Pinpoint the cell where the given text exists, returning its [x, y] midpoint coordinate. 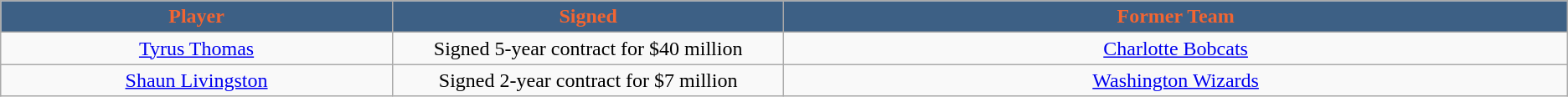
Player [197, 17]
Washington Wizards [1176, 80]
Signed 5-year contract for $40 million [588, 48]
Former Team [1176, 17]
Signed [588, 17]
Tyrus Thomas [197, 48]
Shaun Livingston [197, 80]
Charlotte Bobcats [1176, 48]
Signed 2-year contract for $7 million [588, 80]
